From the cell containing the given text, extract its center point as [X, Y] coordinate. 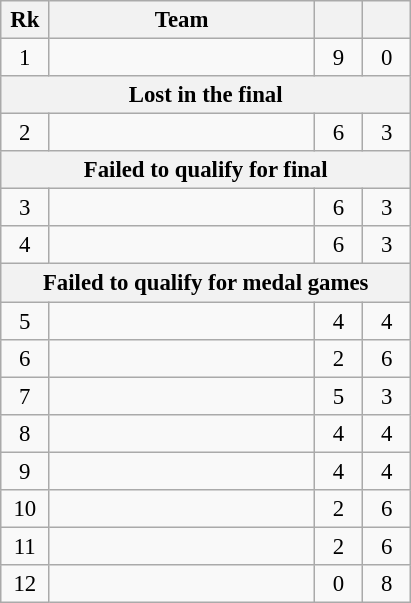
Team [182, 20]
Lost in the final [206, 95]
1 [25, 58]
Rk [25, 20]
7 [25, 396]
12 [25, 584]
Failed to qualify for medal games [206, 283]
10 [25, 509]
Failed to qualify for final [206, 170]
11 [25, 546]
